Output the (x, y) coordinate of the center of the cell containing the given text.  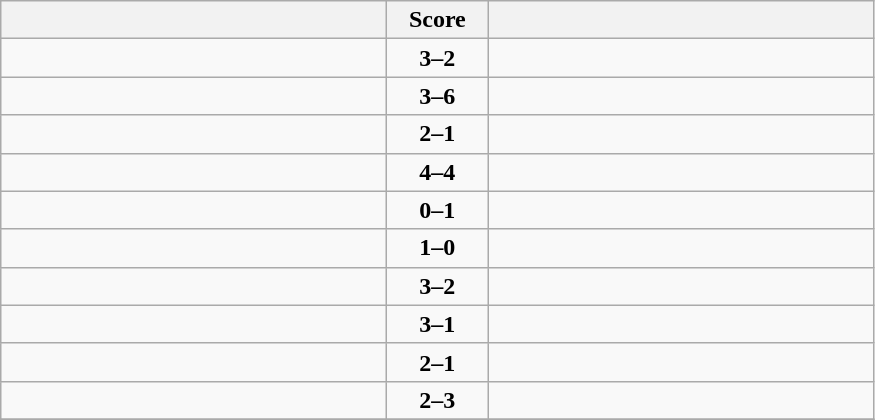
0–1 (438, 210)
1–0 (438, 248)
3–6 (438, 96)
Score (438, 20)
3–1 (438, 324)
4–4 (438, 172)
2–3 (438, 400)
